Capture the cell that displays the provided text and extract its (x, y) central coordinate. 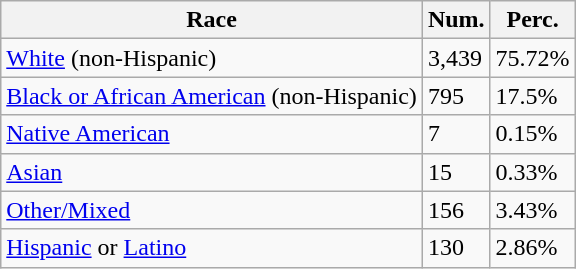
130 (456, 248)
Perc. (532, 20)
156 (456, 210)
75.72% (532, 58)
Black or African American (non-Hispanic) (212, 96)
795 (456, 96)
0.15% (532, 134)
3,439 (456, 58)
7 (456, 134)
Race (212, 20)
Other/Mixed (212, 210)
White (non-Hispanic) (212, 58)
15 (456, 172)
0.33% (532, 172)
17.5% (532, 96)
Native American (212, 134)
2.86% (532, 248)
3.43% (532, 210)
Asian (212, 172)
Hispanic or Latino (212, 248)
Num. (456, 20)
